Provide the [X, Y] coordinate of the cell's center where the given text is located.  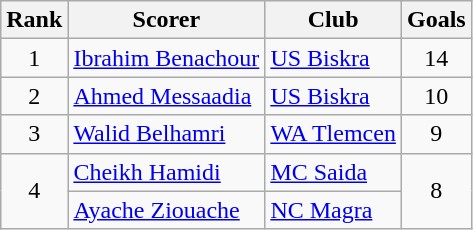
MC Saida [334, 172]
9 [436, 134]
8 [436, 191]
Ayache Ziouache [166, 210]
Ibrahim Benachour [166, 58]
2 [34, 96]
3 [34, 134]
Rank [34, 20]
Walid Belhamri [166, 134]
10 [436, 96]
Cheikh Hamidi [166, 172]
WA Tlemcen [334, 134]
4 [34, 191]
Goals [436, 20]
Club [334, 20]
Ahmed Messaadia [166, 96]
Scorer [166, 20]
NC Magra [334, 210]
14 [436, 58]
1 [34, 58]
